Determine the [X, Y] coordinate at the center of the cell enclosing the given text.  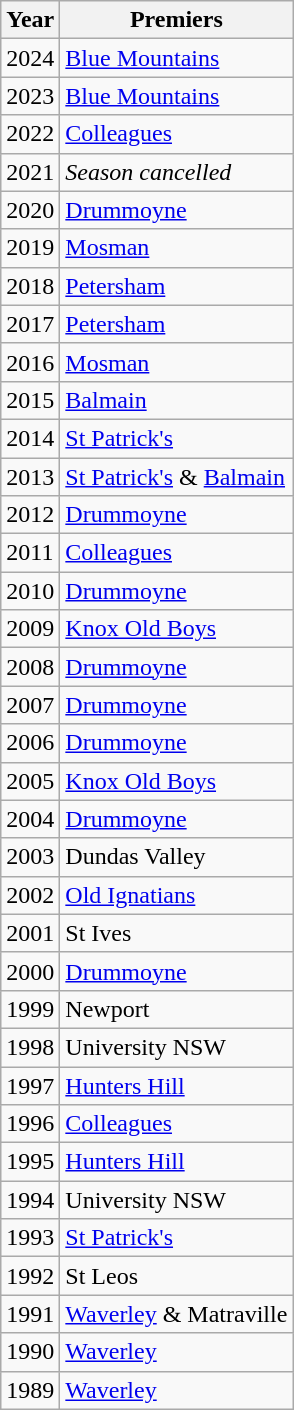
2009 [30, 629]
2020 [30, 210]
1992 [30, 1276]
1999 [30, 1009]
2024 [30, 58]
2005 [30, 781]
1998 [30, 1047]
2017 [30, 324]
Dundas Valley [176, 857]
1993 [30, 1238]
St Leos [176, 1276]
2004 [30, 819]
1989 [30, 1390]
1995 [30, 1162]
2003 [30, 857]
1996 [30, 1124]
2018 [30, 286]
2016 [30, 362]
2014 [30, 438]
2012 [30, 515]
2022 [30, 134]
2007 [30, 705]
2001 [30, 933]
2013 [30, 477]
2011 [30, 553]
Premiers [176, 20]
Year [30, 20]
2008 [30, 667]
1991 [30, 1314]
2006 [30, 743]
2019 [30, 248]
1997 [30, 1085]
2023 [30, 96]
2000 [30, 971]
1994 [30, 1200]
1990 [30, 1352]
2015 [30, 400]
Season cancelled [176, 172]
2010 [30, 591]
2002 [30, 895]
Newport [176, 1009]
St Patrick's & Balmain [176, 477]
Old Ignatians [176, 895]
2021 [30, 172]
Waverley & Matraville [176, 1314]
Balmain [176, 400]
St Ives [176, 933]
